Provide the [X, Y] coordinate of the cell's center where the given text is located.  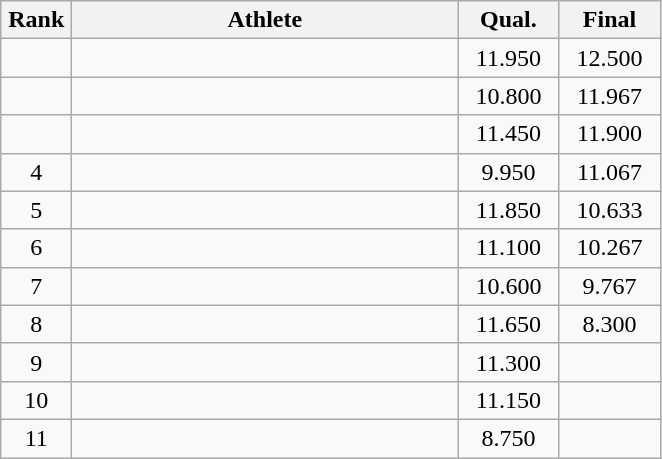
10.633 [610, 210]
11.650 [508, 324]
11.967 [610, 96]
8 [36, 324]
8.300 [610, 324]
11.300 [508, 362]
11.150 [508, 400]
Qual. [508, 20]
4 [36, 172]
Athlete [265, 20]
11.450 [508, 134]
7 [36, 286]
11.900 [610, 134]
Rank [36, 20]
11 [36, 438]
9 [36, 362]
10 [36, 400]
6 [36, 248]
11.850 [508, 210]
11.100 [508, 248]
11.950 [508, 58]
5 [36, 210]
9.950 [508, 172]
9.767 [610, 286]
8.750 [508, 438]
Final [610, 20]
11.067 [610, 172]
12.500 [610, 58]
10.267 [610, 248]
10.600 [508, 286]
10.800 [508, 96]
